Output the [x, y] coordinate of the center of the cell containing the given text.  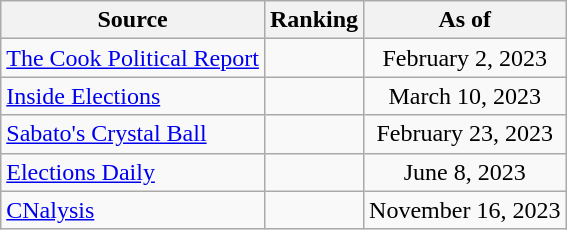
Ranking [314, 20]
The Cook Political Report [133, 58]
June 8, 2023 [465, 172]
As of [465, 20]
March 10, 2023 [465, 96]
Inside Elections [133, 96]
February 2, 2023 [465, 58]
November 16, 2023 [465, 210]
Elections Daily [133, 172]
CNalysis [133, 210]
Source [133, 20]
February 23, 2023 [465, 134]
Sabato's Crystal Ball [133, 134]
